Find where the given text appears and provide that cell's center as (X, Y) coordinate. 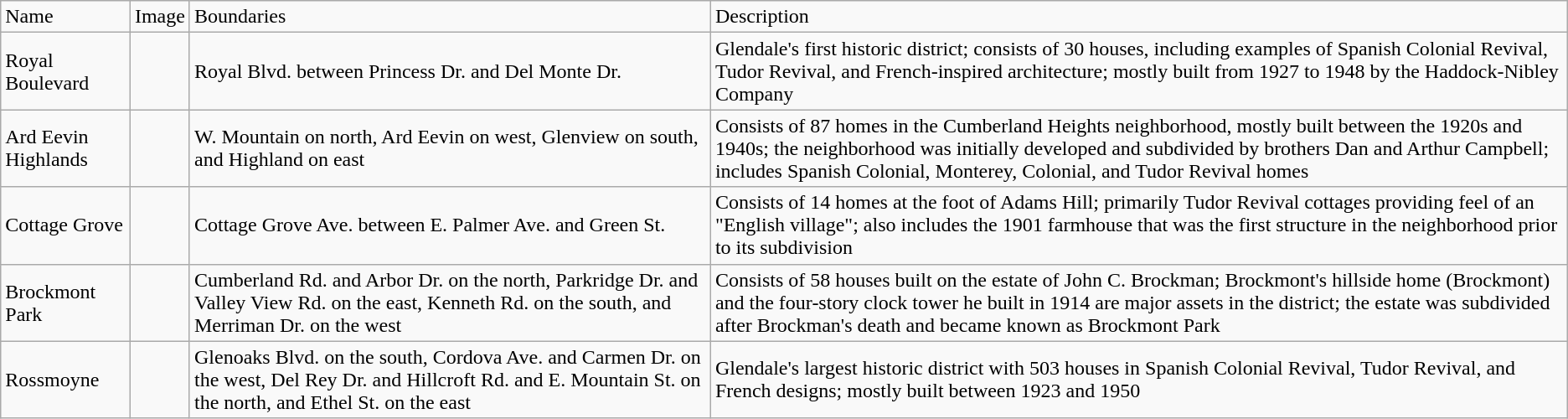
Cumberland Rd. and Arbor Dr. on the north, Parkridge Dr. and Valley View Rd. on the east, Kenneth Rd. on the south, and Merriman Dr. on the west (450, 303)
Royal Blvd. between Princess Dr. and Del Monte Dr. (450, 71)
Rossmoyne (65, 380)
Cottage Grove Ave. between E. Palmer Ave. and Green St. (450, 225)
Name (65, 17)
Ard Eevin Highlands (65, 148)
Description (1139, 17)
Boundaries (450, 17)
Image (159, 17)
Cottage Grove (65, 225)
W. Mountain on north, Ard Eevin on west, Glenview on south, and Highland on east (450, 148)
Brockmont Park (65, 303)
Royal Boulevard (65, 71)
